From the cell containing the given text, extract its center point as (x, y) coordinate. 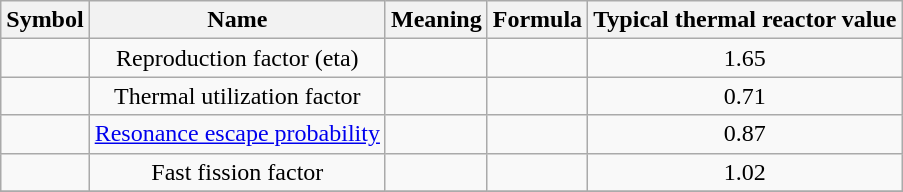
Name (237, 20)
Formula (537, 20)
Fast fission factor (237, 172)
Symbol (45, 20)
Meaning (436, 20)
Typical thermal reactor value (745, 20)
0.71 (745, 96)
1.65 (745, 58)
Resonance escape probability (237, 134)
Thermal utilization factor (237, 96)
Reproduction factor (eta) (237, 58)
0.87 (745, 134)
1.02 (745, 172)
